From the cell containing the given text, extract its center point as (x, y) coordinate. 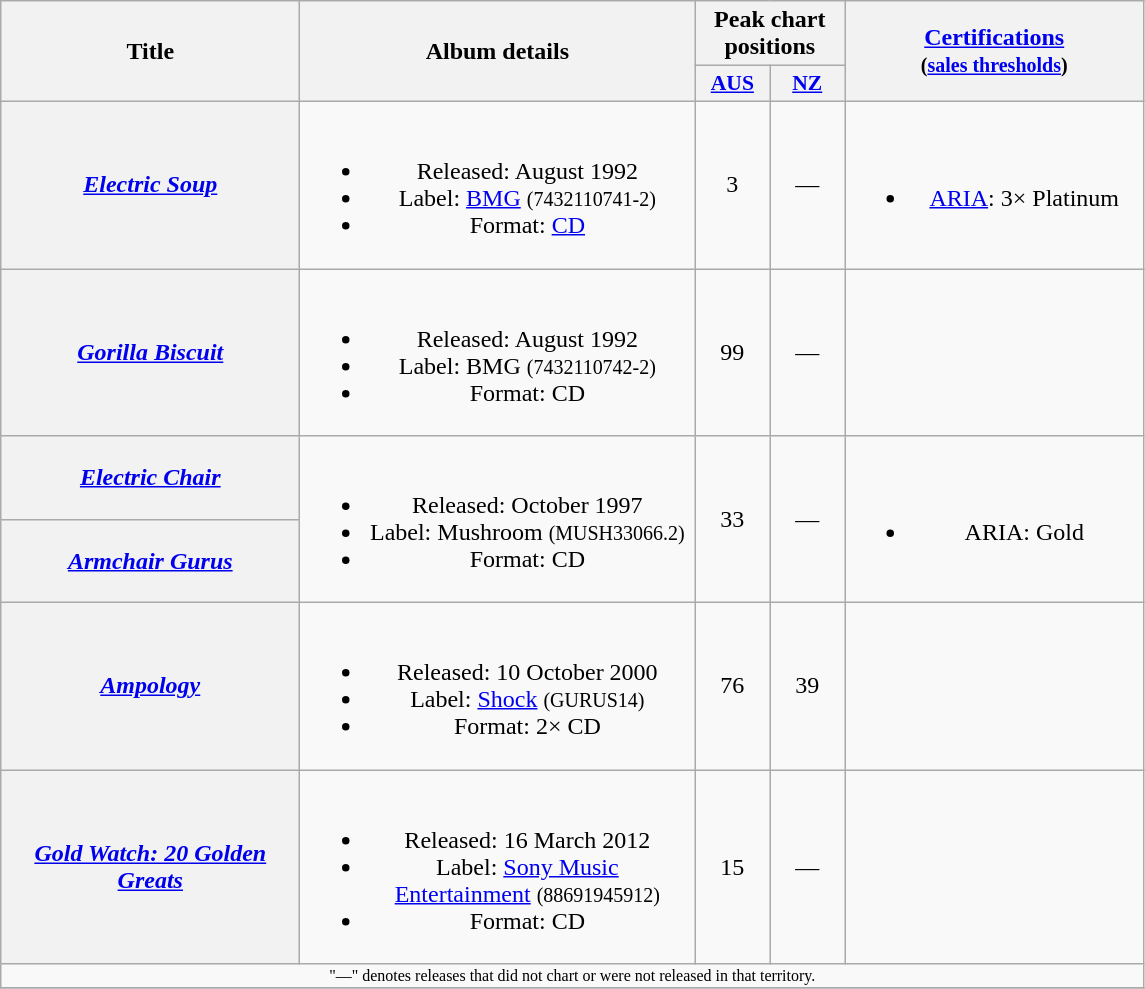
39 (808, 686)
Released: October 1997Label: Mushroom (MUSH33066.2)Format: CD (498, 520)
Released: August 1992Label: BMG (7432110741-2)Format: CD (498, 184)
76 (732, 686)
Gorilla Biscuit (150, 352)
Certifications(sales thresholds) (994, 52)
15 (732, 867)
Electric Chair (150, 478)
3 (732, 184)
Peak chart positions (770, 34)
ARIA: 3× Platinum (994, 184)
Released: 16 March 2012Label: Sony Music Entertainment (88691945912)Format: CD (498, 867)
ARIA: Gold (994, 520)
Album details (498, 52)
Gold Watch: 20 Golden Greats (150, 867)
99 (732, 352)
AUS (732, 84)
Electric Soup (150, 184)
Title (150, 52)
33 (732, 520)
Armchair Gurus (150, 561)
"—" denotes releases that did not chart or were not released in that territory. (572, 976)
Ampology (150, 686)
Released: 10 October 2000Label: Shock (GURUS14)Format: 2× CD (498, 686)
Released: August 1992Label: BMG (7432110742-2)Format: CD (498, 352)
NZ (808, 84)
